Scan for the cell matching the given text and deliver its (X, Y) coordinate at center. 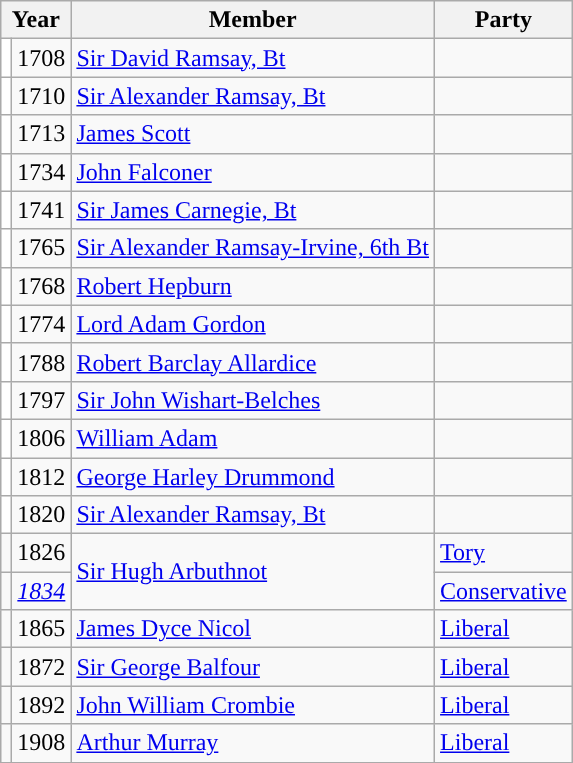
Arthur Murray (253, 743)
1908 (42, 743)
Sir George Balfour (253, 667)
Robert Barclay Allardice (253, 362)
Sir James Carnegie, Bt (253, 210)
Sir Alexander Ramsay-Irvine, 6th Bt (253, 248)
Member (253, 20)
1788 (42, 362)
Sir John Wishart-Belches (253, 400)
1797 (42, 400)
1713 (42, 134)
1826 (42, 553)
George Harley Drummond (253, 477)
1892 (42, 705)
Sir Hugh Arbuthnot (253, 572)
1734 (42, 172)
Lord Adam Gordon (253, 324)
1710 (42, 96)
1834 (42, 591)
Tory (504, 553)
1774 (42, 324)
James Scott (253, 134)
1812 (42, 477)
Sir David Ramsay, Bt (253, 58)
1865 (42, 629)
Party (504, 20)
1820 (42, 515)
1768 (42, 286)
John William Crombie (253, 705)
1741 (42, 210)
1872 (42, 667)
John Falconer (253, 172)
1708 (42, 58)
William Adam (253, 438)
1765 (42, 248)
Conservative (504, 591)
1806 (42, 438)
James Dyce Nicol (253, 629)
Robert Hepburn (253, 286)
Year (36, 20)
